Return the [X, Y] coordinate for the center point of the cell that contains the specified text.  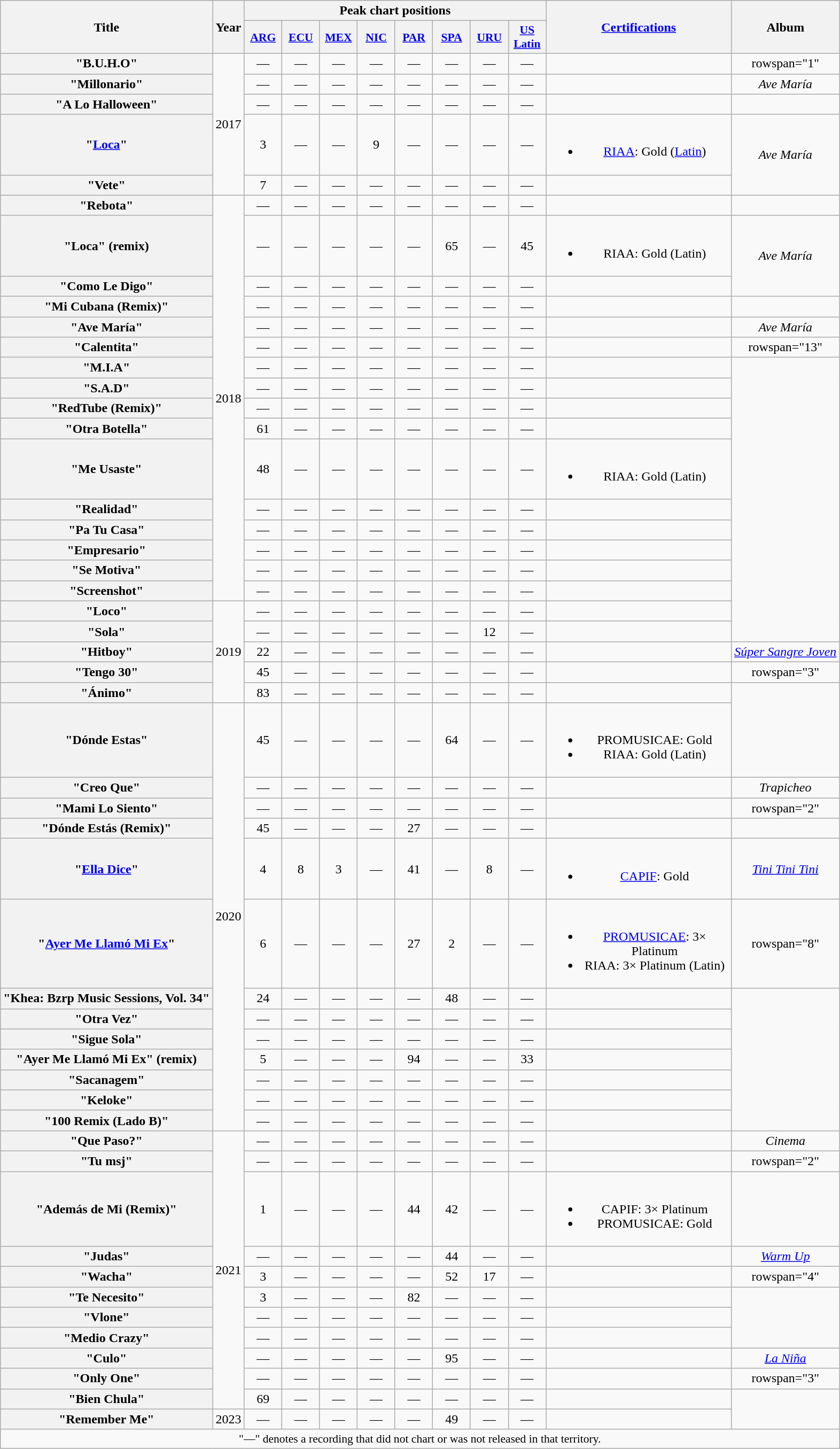
Súper Sangre Joven [785, 652]
"Ayer Me Llamó Mi Ex" [107, 944]
2017 [229, 124]
2021 [229, 1270]
"Creo Que" [107, 788]
"Judas" [107, 1257]
61 [263, 429]
"Otra Vez" [107, 1019]
NIC [376, 37]
PROMUSICAE: GoldRIAA: Gold (Latin) [639, 740]
PROMUSICAE: 3× PlatinumRIAA: 3× Platinum (Latin) [639, 944]
CAPIF: 3× PlatinumPROMUSICAE: Gold [639, 1209]
"B.U.H.O" [107, 64]
"Ave María" [107, 327]
MEX [339, 37]
2019 [229, 652]
ECU [301, 37]
"RedTube (Remix)" [107, 408]
"Bien Chula" [107, 1399]
52 [452, 1277]
Year [229, 27]
"Pa Tu Casa" [107, 530]
"Ánimo" [107, 692]
6 [263, 944]
USLatin [527, 37]
"Además de Mi (Remix)" [107, 1209]
"Vete" [107, 185]
rowspan="13" [785, 347]
"Se Motiva" [107, 570]
69 [263, 1399]
"100 Remix (Lado B)" [107, 1120]
"Vlone" [107, 1318]
"Millonario" [107, 84]
49 [452, 1419]
95 [452, 1358]
"—" denotes a recording that did not chart or was not released in that territory. [420, 1439]
24 [263, 998]
"Hitboy" [107, 652]
Album [785, 27]
64 [452, 740]
"Realidad" [107, 509]
rowspan="1" [785, 64]
"Ayer Me Llamó Mi Ex" (remix) [107, 1059]
"Sacanagem" [107, 1080]
"Khea: Bzrp Music Sessions, Vol. 34" [107, 998]
2018 [229, 398]
"Screenshot" [107, 591]
41 [414, 869]
"Como Le Digo" [107, 286]
"Culo" [107, 1358]
Certifications [639, 27]
1 [263, 1209]
CAPIF: Gold [639, 869]
La Niña [785, 1358]
"Dónde Estas" [107, 740]
URU [489, 37]
2020 [229, 917]
Title [107, 27]
17 [489, 1277]
"Wacha" [107, 1277]
"Ella Dice" [107, 869]
83 [263, 692]
"Que Paso?" [107, 1141]
94 [414, 1059]
5 [263, 1059]
"M.I.A" [107, 368]
rowspan="8" [785, 944]
22 [263, 652]
65 [452, 246]
82 [414, 1297]
2023 [229, 1419]
"S.A.D" [107, 388]
"Loco" [107, 611]
42 [452, 1209]
"Only One" [107, 1378]
"Sola" [107, 631]
Tini Tini Tini [785, 869]
"Calentita" [107, 347]
"Mi Cubana (Remix)" [107, 306]
"Keloke" [107, 1100]
"Tu msj" [107, 1161]
"A Lo Halloween" [107, 104]
rowspan="4" [785, 1277]
4 [263, 869]
"Loca" (remix) [107, 246]
Warm Up [785, 1257]
2 [452, 944]
ARG [263, 37]
"Te Necesito" [107, 1297]
"Rebota" [107, 205]
Peak chart positions [395, 11]
"Remember Me" [107, 1419]
"Sigue Sola" [107, 1039]
33 [527, 1059]
12 [489, 631]
Cinema [785, 1141]
"Tengo 30" [107, 672]
PAR [414, 37]
SPA [452, 37]
"Empresario" [107, 550]
"Medio Crazy" [107, 1338]
"Mami Lo Siento" [107, 808]
Trapicheo [785, 788]
"Dónde Estás (Remix)" [107, 828]
"Me Usaste" [107, 469]
7 [263, 185]
"Otra Botella" [107, 429]
9 [376, 144]
"Loca" [107, 144]
